Pinpoint the cell where the given text exists, returning its (X, Y) midpoint coordinate. 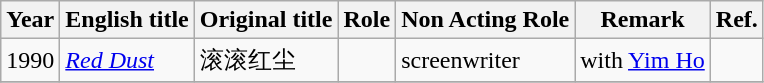
Non Acting Role (486, 20)
1990 (30, 60)
English title (127, 20)
Ref. (736, 20)
Original title (266, 20)
screenwriter (486, 60)
Red Dust (127, 60)
滚滚红尘 (266, 60)
Role (367, 20)
Year (30, 20)
Remark (643, 20)
with Yim Ho (643, 60)
